Capture the cell that displays the provided text and extract its [x, y] central coordinate. 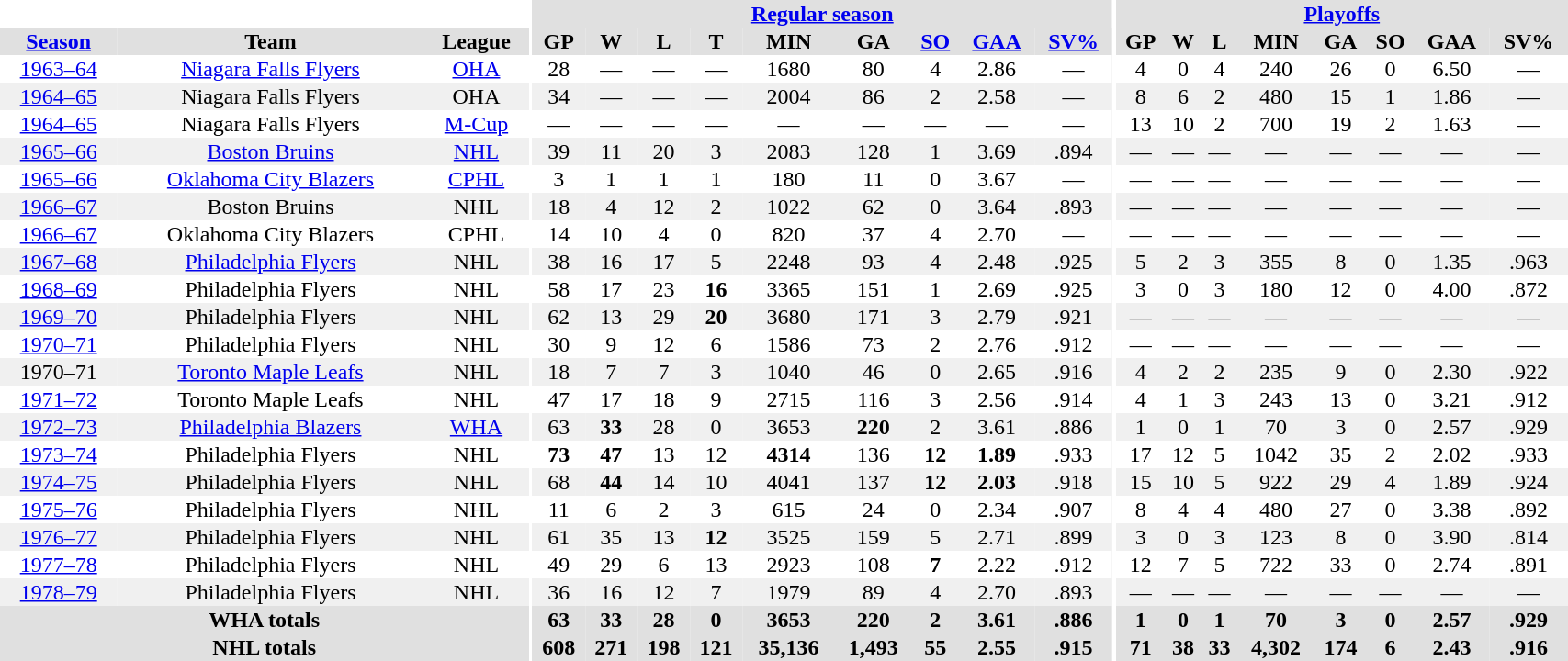
1.35 [1451, 262]
WHA [477, 427]
3.64 [997, 207]
86 [873, 96]
3.38 [1451, 510]
700 [1275, 124]
615 [788, 510]
2.58 [997, 96]
93 [873, 262]
36 [558, 592]
1022 [788, 207]
.963 [1529, 262]
35,136 [788, 647]
1.86 [1451, 96]
1973–74 [59, 454]
24 [873, 510]
1968–69 [59, 289]
44 [612, 482]
4041 [788, 482]
80 [873, 69]
6.50 [1451, 69]
235 [1275, 372]
19 [1341, 124]
2248 [788, 262]
2.71 [997, 537]
Season [59, 41]
.914 [1073, 399]
2.86 [997, 69]
2083 [788, 151]
136 [873, 454]
.922 [1529, 372]
.915 [1073, 647]
39 [558, 151]
1978–79 [59, 592]
2.48 [997, 262]
116 [873, 399]
.907 [1073, 510]
61 [558, 537]
1,493 [873, 647]
Team [270, 41]
2.34 [997, 510]
2.74 [1451, 565]
922 [1275, 482]
123 [1275, 537]
2.55 [997, 647]
.892 [1529, 510]
355 [1275, 262]
171 [873, 317]
1040 [788, 372]
608 [558, 647]
Philadelphia Blazers [270, 427]
2.30 [1451, 372]
1.63 [1451, 124]
1042 [1275, 454]
37 [873, 234]
820 [788, 234]
.924 [1529, 482]
3365 [788, 289]
1976–77 [59, 537]
1963–64 [59, 69]
23 [663, 289]
2.76 [997, 344]
.894 [1073, 151]
108 [873, 565]
2.65 [997, 372]
2715 [788, 399]
2.56 [997, 399]
2.69 [997, 289]
243 [1275, 399]
71 [1141, 647]
1972–73 [59, 427]
2.03 [997, 482]
WHA totals [265, 620]
159 [873, 537]
30 [558, 344]
3.90 [1451, 537]
26 [1341, 69]
49 [558, 565]
1977–78 [59, 565]
2.22 [997, 565]
Playoffs [1341, 14]
.899 [1073, 537]
2.02 [1451, 454]
League [477, 41]
NHL totals [265, 647]
121 [716, 647]
1680 [788, 69]
240 [1275, 69]
4.00 [1451, 289]
3.21 [1451, 399]
2004 [788, 96]
M-Cup [477, 124]
.918 [1073, 482]
2.79 [997, 317]
722 [1275, 565]
1974–75 [59, 482]
34 [558, 96]
.891 [1529, 565]
137 [873, 482]
2923 [788, 565]
1971–72 [59, 399]
68 [558, 482]
58 [558, 289]
4314 [788, 454]
1975–76 [59, 510]
2.43 [1451, 647]
3680 [788, 317]
1969–70 [59, 317]
128 [873, 151]
55 [935, 647]
1586 [788, 344]
151 [873, 289]
27 [1341, 510]
198 [663, 647]
89 [873, 592]
3525 [788, 537]
1979 [788, 592]
.872 [1529, 289]
.921 [1073, 317]
271 [612, 647]
1967–68 [59, 262]
46 [873, 372]
3.69 [997, 151]
174 [1341, 647]
3.67 [997, 179]
T [716, 41]
.814 [1529, 537]
4,302 [1275, 647]
Regular season [823, 14]
